Return the [X, Y] coordinate for the center point of the cell that contains the specified text.  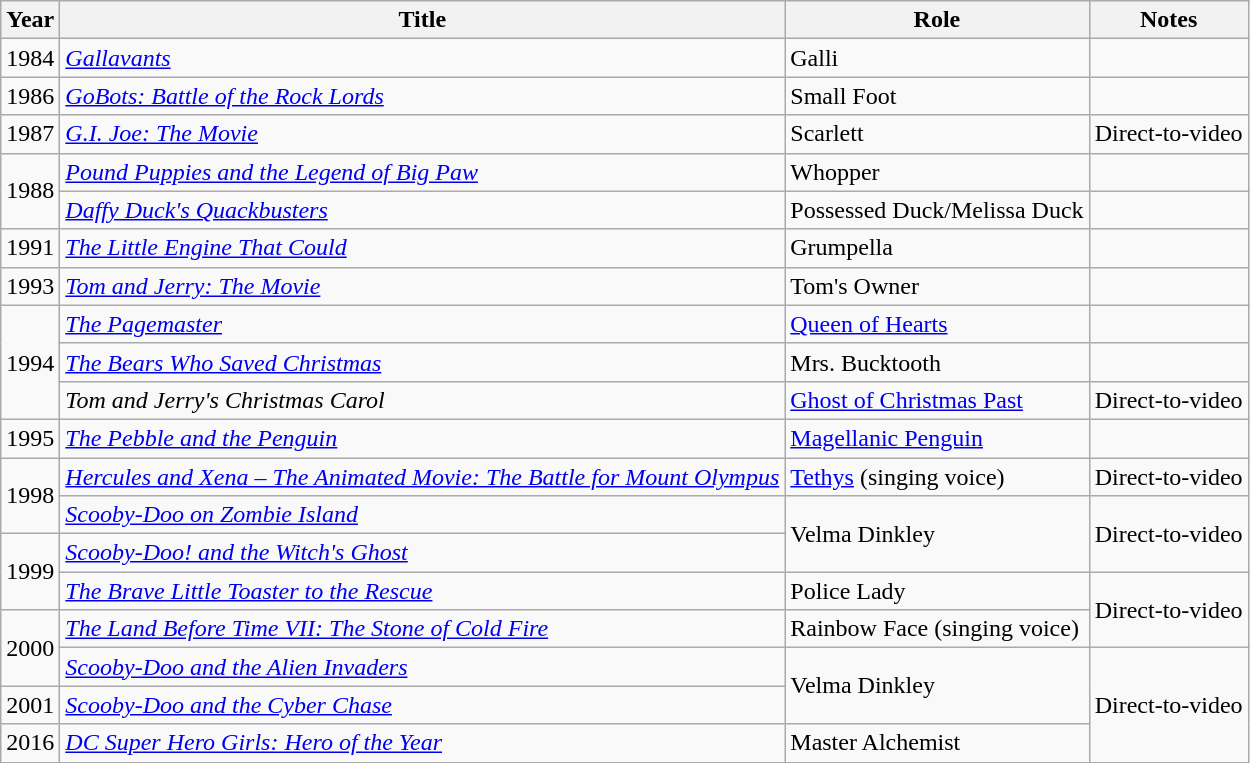
1987 [30, 134]
The Little Engine That Could [422, 248]
2016 [30, 743]
Tom and Jerry's Christmas Carol [422, 400]
Grumpella [937, 248]
Tethys (singing voice) [937, 477]
Pound Puppies and the Legend of Big Paw [422, 172]
The Bears Who Saved Christmas [422, 362]
Ghost of Christmas Past [937, 400]
Magellanic Penguin [937, 438]
The Brave Little Toaster to the Rescue [422, 591]
1998 [30, 496]
Mrs. Bucktooth [937, 362]
Tom's Owner [937, 286]
The Pebble and the Penguin [422, 438]
Whopper [937, 172]
DC Super Hero Girls: Hero of the Year [422, 743]
1988 [30, 191]
Galli [937, 58]
2001 [30, 705]
The Land Before Time VII: The Stone of Cold Fire [422, 629]
2000 [30, 648]
Role [937, 20]
Scooby-Doo on Zombie Island [422, 515]
1991 [30, 248]
GoBots: Battle of the Rock Lords [422, 96]
Scooby-Doo! and the Witch's Ghost [422, 553]
The Pagemaster [422, 324]
1984 [30, 58]
Scarlett [937, 134]
1999 [30, 572]
Gallavants [422, 58]
Scooby-Doo and the Cyber Chase [422, 705]
Scooby-Doo and the Alien Invaders [422, 667]
Police Lady [937, 591]
Notes [1168, 20]
Rainbow Face (singing voice) [937, 629]
Master Alchemist [937, 743]
1994 [30, 362]
Daffy Duck's Quackbusters [422, 210]
G.I. Joe: The Movie [422, 134]
Queen of Hearts [937, 324]
Tom and Jerry: The Movie [422, 286]
Hercules and Xena – The Animated Movie: The Battle for Mount Olympus [422, 477]
Year [30, 20]
Title [422, 20]
1995 [30, 438]
Small Foot [937, 96]
1993 [30, 286]
Possessed Duck/Melissa Duck [937, 210]
1986 [30, 96]
